Find where the given text appears and provide that cell's center as (x, y) coordinate. 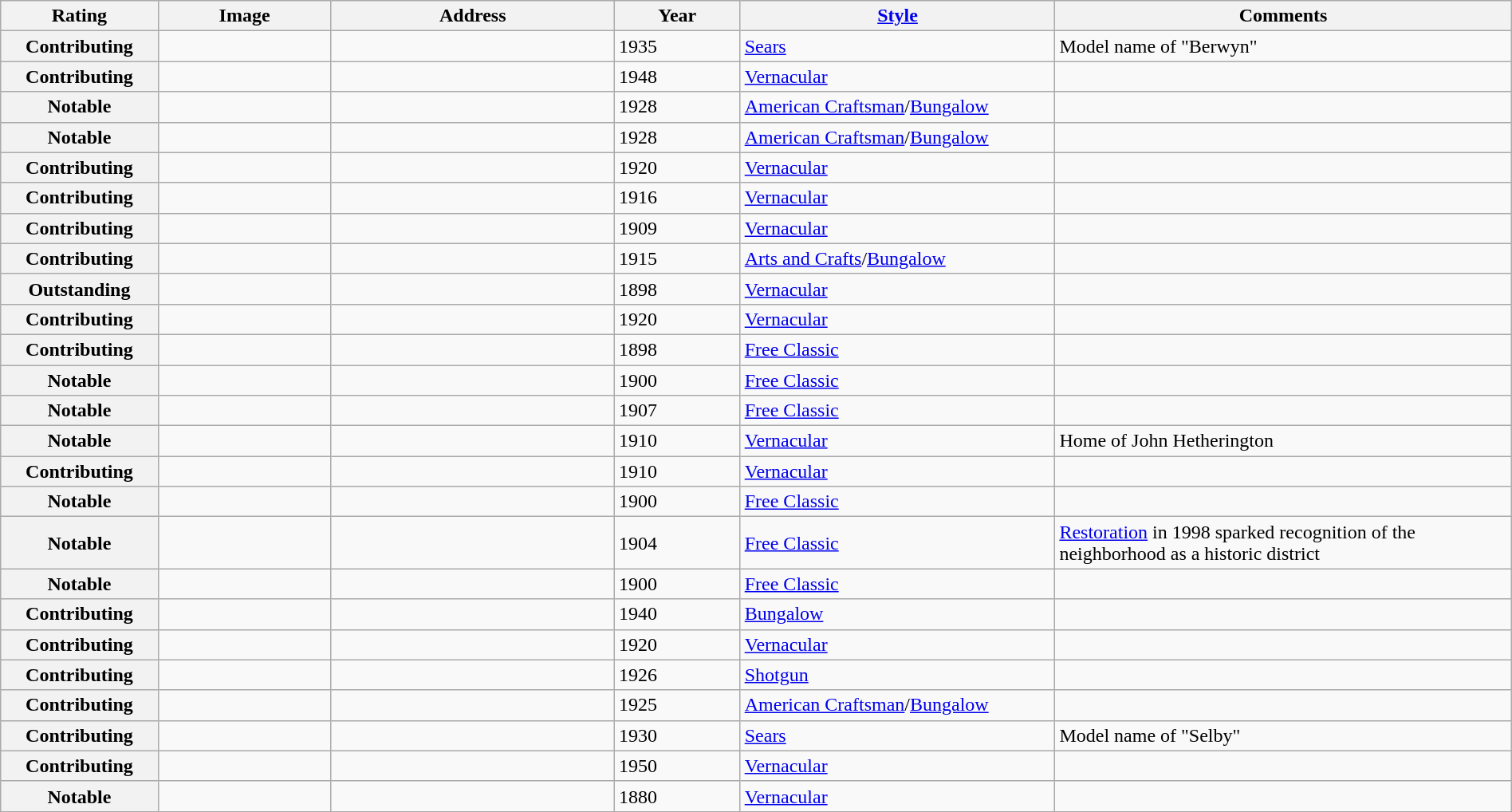
Address (472, 16)
Year (677, 16)
Restoration in 1998 sparked recognition of the neighborhood as a historic district (1283, 542)
1904 (677, 542)
Style (898, 16)
1916 (677, 198)
Rating (80, 16)
1907 (677, 411)
Home of John Hetherington (1283, 441)
1948 (677, 77)
1880 (677, 796)
Arts and Crafts/Bungalow (898, 258)
1909 (677, 228)
1950 (677, 766)
1926 (677, 675)
Model name of "Berwyn" (1283, 46)
Comments (1283, 16)
1915 (677, 258)
1940 (677, 614)
1930 (677, 735)
Shotgun (898, 675)
Outstanding (80, 289)
1925 (677, 705)
1935 (677, 46)
Bungalow (898, 614)
Model name of "Selby" (1283, 735)
Image (244, 16)
